Extract the [X, Y] coordinate from the center of the cell holding the provided text.  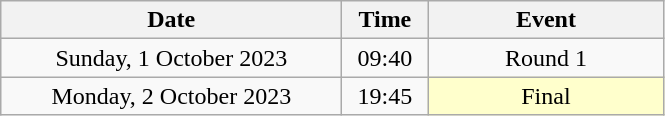
Event [546, 20]
Sunday, 1 October 2023 [172, 58]
Date [172, 20]
Round 1 [546, 58]
19:45 [385, 96]
Time [385, 20]
Final [546, 96]
Monday, 2 October 2023 [172, 96]
09:40 [385, 58]
